Return the (x, y) coordinate for the center point of the cell that contains the specified text.  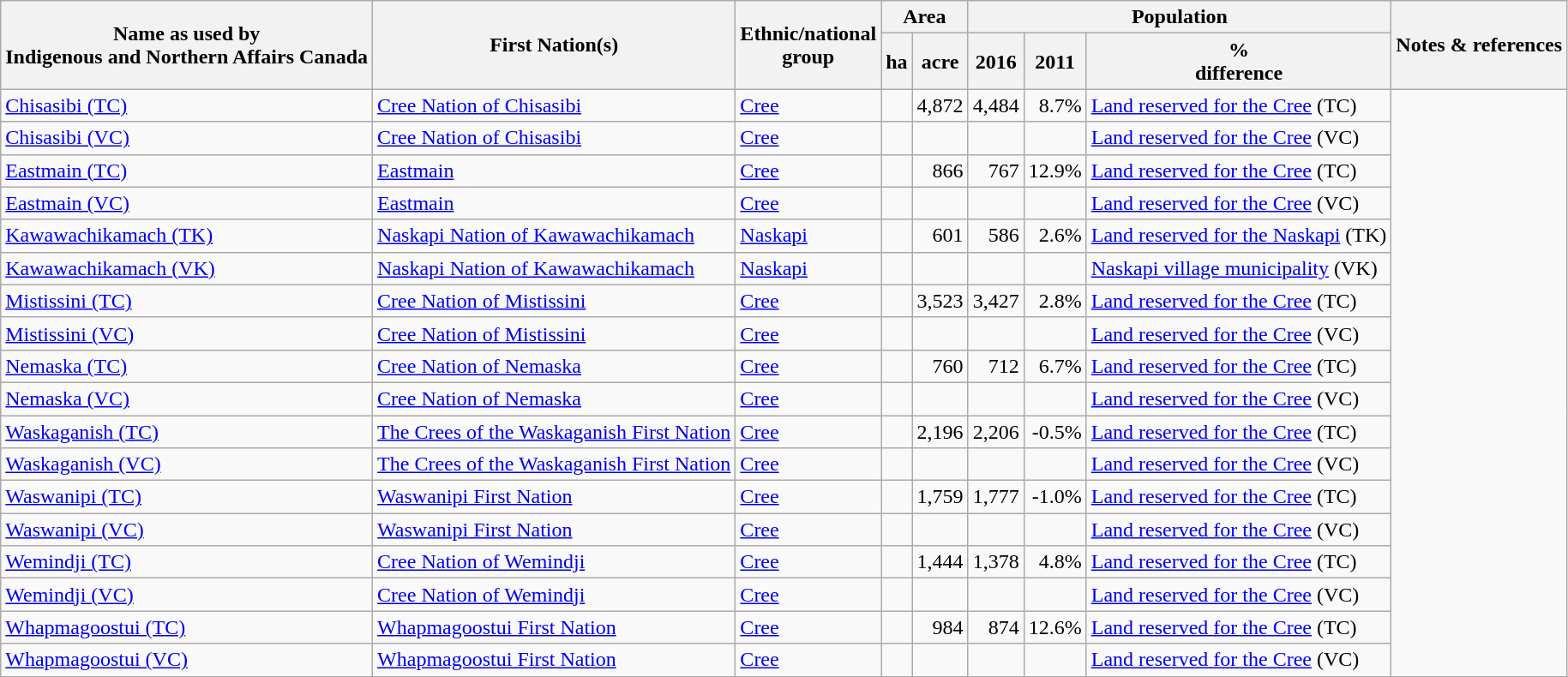
acre (940, 62)
1,759 (940, 497)
-1.0% (1054, 497)
3,523 (940, 301)
Waswanipi (TC) (187, 497)
ha (897, 62)
First Nation(s) (554, 45)
Waskaganish (VC) (187, 464)
Nemaska (VC) (187, 398)
Land reserved for the Naskapi (TK) (1239, 236)
586 (996, 236)
Notes & references (1480, 45)
Naskapi village municipality (VK) (1239, 268)
1,777 (996, 497)
Kawawachikamach (TK) (187, 236)
2.6% (1054, 236)
866 (940, 171)
Wemindji (TC) (187, 562)
4.8% (1054, 562)
12.6% (1054, 627)
Eastmain (TC) (187, 171)
2,206 (996, 431)
Ethnic/nationalgroup (808, 45)
8.7% (1054, 105)
2011 (1054, 62)
767 (996, 171)
Whapmagoostui (VC) (187, 660)
2.8% (1054, 301)
Name as used byIndigenous and Northern Affairs Canada (187, 45)
Chisasibi (TC) (187, 105)
Kawawachikamach (VK) (187, 268)
Population (1180, 17)
2016 (996, 62)
-0.5% (1054, 431)
Waswanipi (VC) (187, 530)
Wemindji (VC) (187, 595)
712 (996, 366)
3,427 (996, 301)
Whapmagoostui (TC) (187, 627)
760 (940, 366)
984 (940, 627)
874 (996, 627)
Eastmain (VC) (187, 203)
Nemaska (TC) (187, 366)
4,484 (996, 105)
Waskaganish (TC) (187, 431)
4,872 (940, 105)
12.9% (1054, 171)
2,196 (940, 431)
%difference (1239, 62)
1,378 (996, 562)
Mistissini (VC) (187, 333)
Area (924, 17)
601 (940, 236)
Mistissini (TC) (187, 301)
6.7% (1054, 366)
Chisasibi (VC) (187, 138)
1,444 (940, 562)
